Pinpoint the cell where the given text exists, returning its (X, Y) midpoint coordinate. 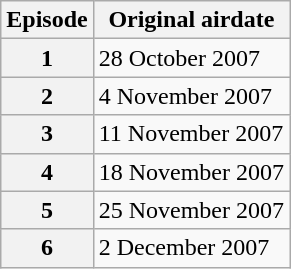
6 (47, 248)
2 (47, 96)
11 November 2007 (191, 134)
1 (47, 58)
3 (47, 134)
5 (47, 210)
Episode (47, 20)
18 November 2007 (191, 172)
4 November 2007 (191, 96)
28 October 2007 (191, 58)
Original airdate (191, 20)
2 December 2007 (191, 248)
25 November 2007 (191, 210)
4 (47, 172)
